Detect which cell encompasses the target text, then output its (X, Y) center coordinate. 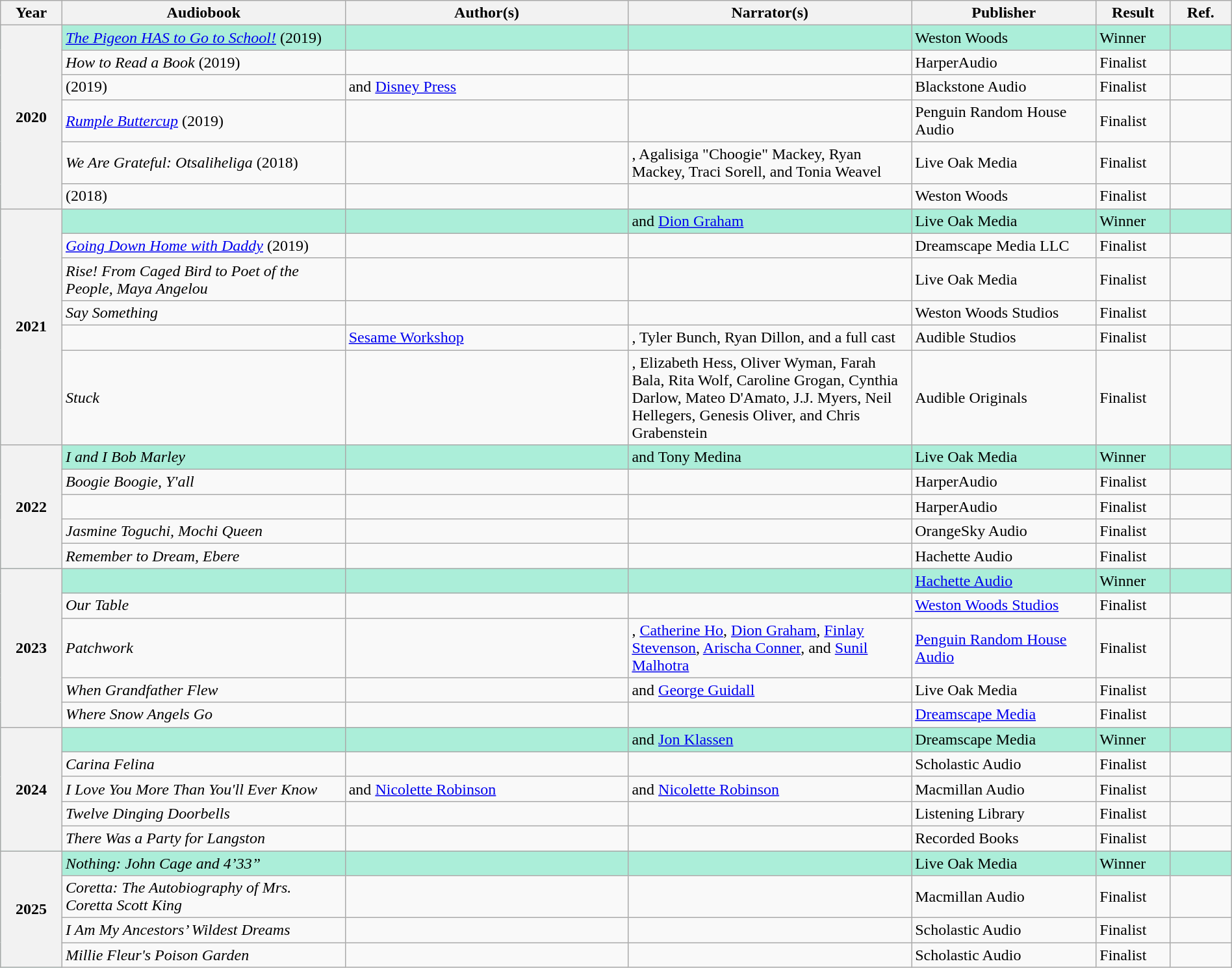
2023 (31, 648)
Narrator(s) (770, 13)
Boogie Boogie, Y'all (203, 482)
, Tyler Bunch, Ryan Dillon, and a full cast (770, 337)
2024 (31, 789)
(2019) (203, 87)
, Agalisiga "Choogie" Mackey, Ryan Mackey, Traci Sorell, and Tonia Weavel (770, 162)
Result (1133, 13)
Ref. (1201, 13)
Sesame Workshop (487, 337)
Stuck (203, 397)
Jasmine Toguchi, Mochi Queen (203, 531)
Going Down Home with Daddy (2019) (203, 246)
Carina Felina (203, 764)
Dreamscape Media LLC (1004, 246)
I Love You More Than You'll Ever Know (203, 789)
, Catherine Ho, Dion Graham, Finlay Stevenson, Arischa Conner, and Sunil Malhotra (770, 648)
When Grandfather Flew (203, 690)
Our Table (203, 605)
OrangeSky Audio (1004, 531)
Twelve Dinging Doorbells (203, 813)
Author(s) (487, 13)
and Jon Klassen (770, 739)
and Disney Press (487, 87)
2021 (31, 326)
Nothing: John Cage and 4’33” (203, 863)
The Pigeon HAS to Go to School! (2019) (203, 38)
I Am My Ancestors’ Wildest Dreams (203, 930)
How to Read a Book (2019) (203, 62)
and George Guidall (770, 690)
Publisher (1004, 13)
Rise! From Caged Bird to Poet of the People, Maya Angelou (203, 279)
I and I Bob Marley (203, 457)
2025 (31, 910)
Where Snow Angels Go (203, 715)
Listening Library (1004, 813)
There Was a Party for Langston (203, 838)
and Tony Medina (770, 457)
Year (31, 13)
Patchwork (203, 648)
Rumple Buttercup (2019) (203, 121)
2022 (31, 507)
Recorded Books (1004, 838)
We Are Grateful: Otsaliheliga (2018) (203, 162)
Audible Studios (1004, 337)
2020 (31, 117)
Say Something (203, 312)
(2018) (203, 196)
and Dion Graham (770, 221)
Remember to Dream, Ebere (203, 556)
Audible Originals (1004, 397)
Blackstone Audio (1004, 87)
Millie Fleur's Poison Garden (203, 955)
Audiobook (203, 13)
Coretta: The Autobiography of Mrs. Coretta Scott King (203, 897)
